Capture the cell that displays the provided text and extract its (x, y) central coordinate. 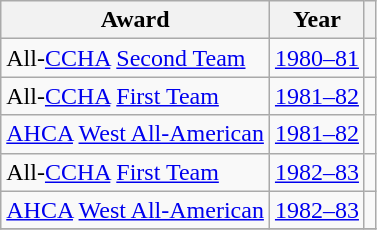
1980–81 (316, 58)
Year (316, 20)
All-CCHA Second Team (136, 58)
Award (136, 20)
